Provide the (x, y) coordinate of the cell's center where the given text is located.  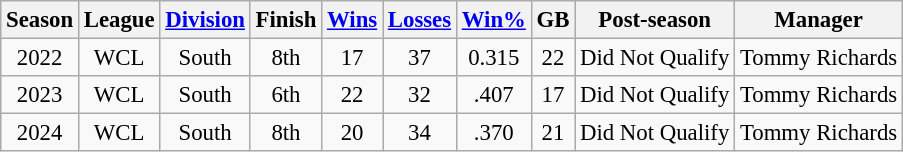
0.315 (494, 58)
2022 (40, 58)
32 (419, 95)
GB (553, 20)
Division (205, 20)
2023 (40, 95)
Losses (419, 20)
20 (352, 133)
.370 (494, 133)
37 (419, 58)
Wins (352, 20)
Finish (286, 20)
League (118, 20)
2024 (40, 133)
.407 (494, 95)
6th (286, 95)
21 (553, 133)
Manager (819, 20)
Win% (494, 20)
34 (419, 133)
Season (40, 20)
Post-season (655, 20)
